Find where the given text appears and provide that cell's center as [X, Y] coordinate. 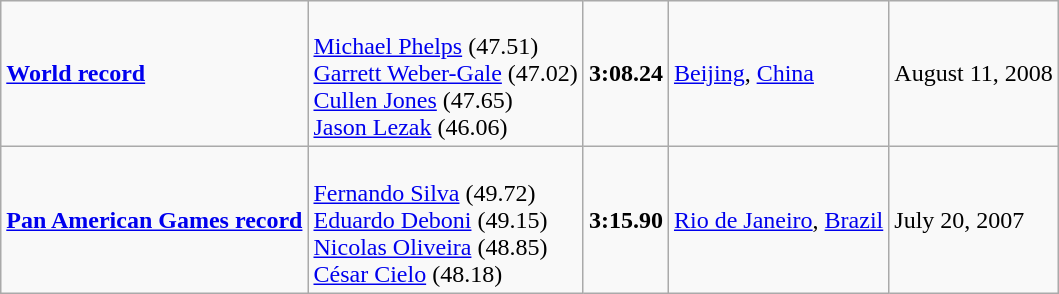
August 11, 2008 [974, 74]
Michael Phelps (47.51)Garrett Weber-Gale (47.02)Cullen Jones (47.65)Jason Lezak (46.06) [446, 74]
Fernando Silva (49.72)Eduardo Deboni (49.15)Nicolas Oliveira (48.85)César Cielo (48.18) [446, 220]
World record [154, 74]
3:08.24 [626, 74]
Pan American Games record [154, 220]
Beijing, China [778, 74]
July 20, 2007 [974, 220]
3:15.90 [626, 220]
Rio de Janeiro, Brazil [778, 220]
